Identify which cell holds the provided text, then report its [X, Y] central coordinate. 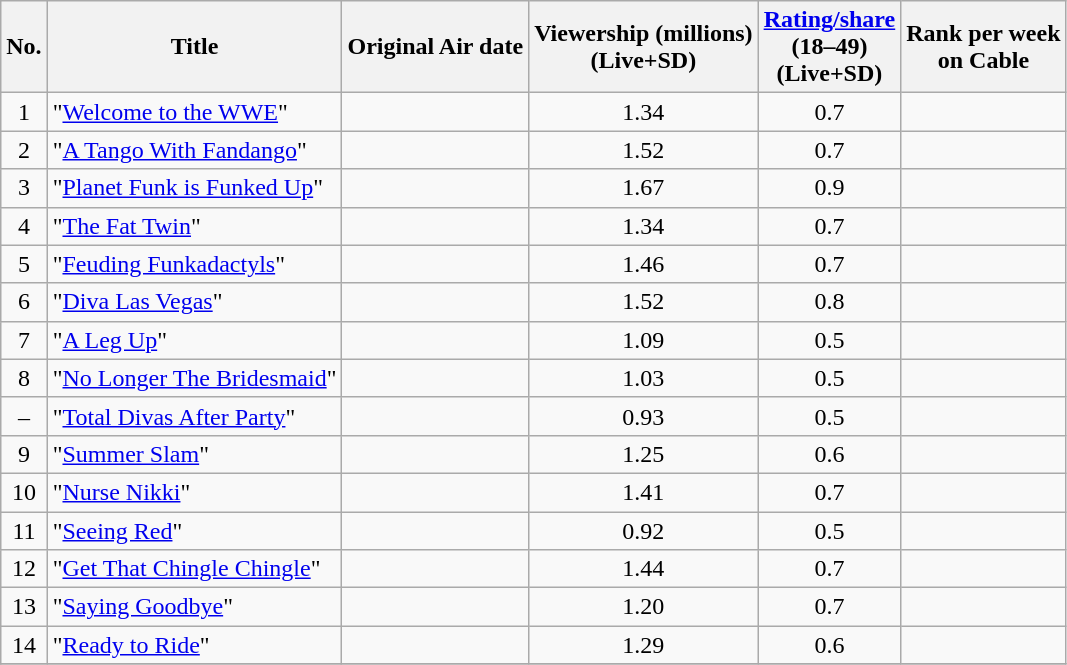
Original Air date [436, 47]
7 [24, 340]
"No Longer The Bridesmaid" [194, 378]
11 [24, 531]
10 [24, 492]
"The Fat Twin" [194, 226]
– [24, 416]
"Diva Las Vegas" [194, 302]
"A Leg Up" [194, 340]
Title [194, 47]
6 [24, 302]
"Feuding Funkadactyls" [194, 264]
"Total Divas After Party" [194, 416]
12 [24, 569]
9 [24, 454]
No. [24, 47]
1.20 [644, 607]
"Summer Slam" [194, 454]
1.46 [644, 264]
"Nurse Nikki" [194, 492]
1.03 [644, 378]
4 [24, 226]
Viewership (millions)(Live+SD) [644, 47]
8 [24, 378]
14 [24, 645]
Rank per weekon Cable [984, 47]
3 [24, 188]
0.92 [644, 531]
"Welcome to the WWE" [194, 112]
1.44 [644, 569]
"Ready to Ride" [194, 645]
1.29 [644, 645]
1.09 [644, 340]
0.9 [830, 188]
"Planet Funk is Funked Up" [194, 188]
"A Tango With Fandango" [194, 150]
"Get That Chingle Chingle" [194, 569]
0.8 [830, 302]
1 [24, 112]
"Seeing Red" [194, 531]
1.25 [644, 454]
1.67 [644, 188]
"Saying Goodbye" [194, 607]
0.93 [644, 416]
5 [24, 264]
13 [24, 607]
Rating/share(18–49)(Live+SD) [830, 47]
2 [24, 150]
1.41 [644, 492]
